Scan for the cell matching the given text and deliver its [x, y] coordinate at center. 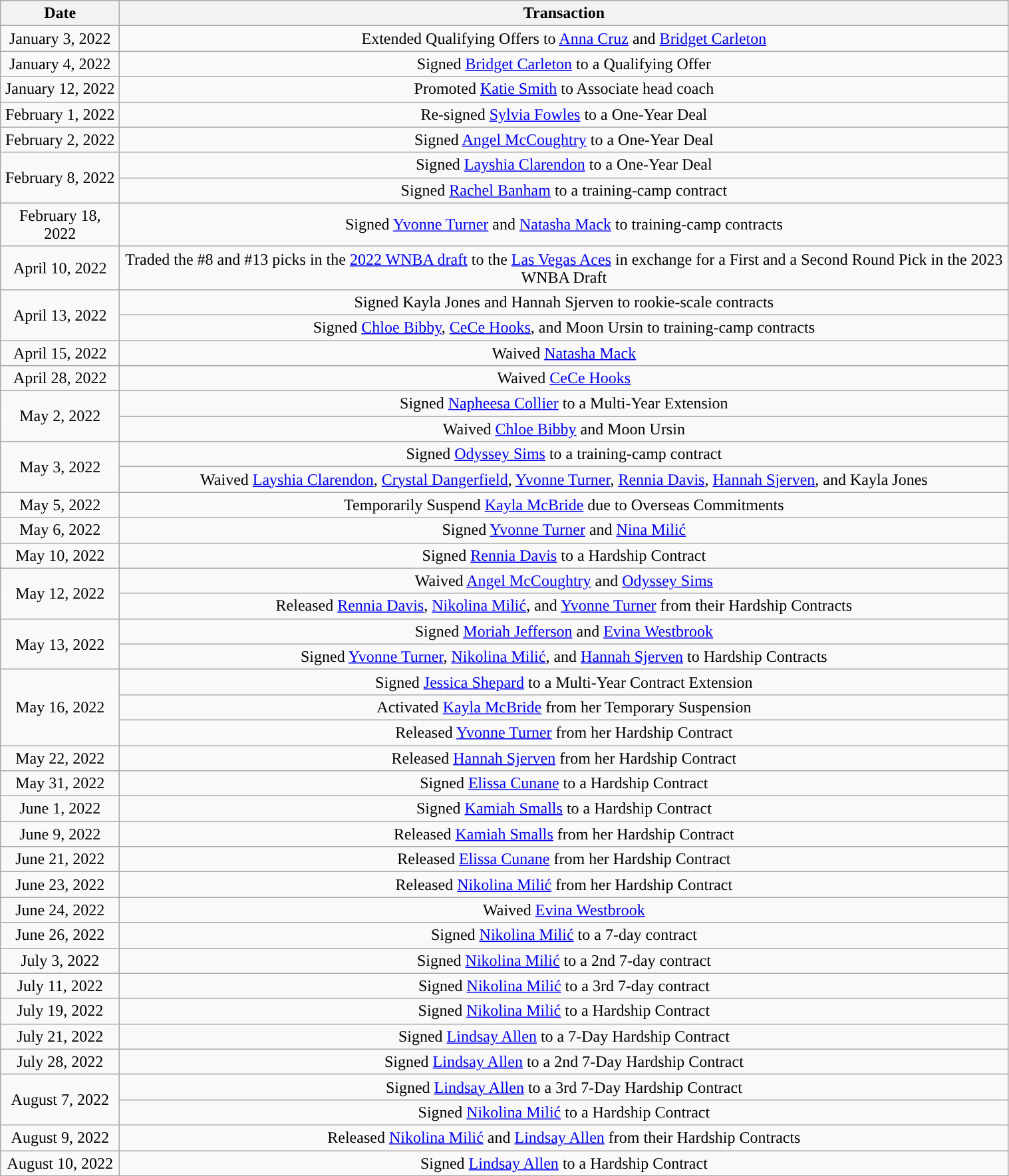
Signed Yvonne Turner, Nikolina Milić, and Hannah Sjerven to Hardship Contracts [564, 657]
Signed Kayla Jones and Hannah Sjerven to rookie-scale contracts [564, 302]
Date [60, 13]
Re-signed Sylvia Fowles to a One-Year Deal [564, 114]
Released Nikolina Milić from her Hardship Contract [564, 885]
Signed Lindsay Allen to a Hardship Contract [564, 1163]
Signed Angel McCoughtry to a One-Year Deal [564, 140]
Signed Rachel Banham to a training-camp contract [564, 190]
Released Yvonne Turner from her Hardship Contract [564, 732]
Waived Evina Westbrook [564, 910]
Signed Nikolina Milić to a 3rd 7-day contract [564, 986]
May 2, 2022 [60, 416]
July 19, 2022 [60, 1011]
February 1, 2022 [60, 114]
May 5, 2022 [60, 505]
Waived CeCe Hooks [564, 378]
Signed Bridget Carleton to a Qualifying Offer [564, 64]
May 13, 2022 [60, 644]
June 23, 2022 [60, 885]
April 10, 2022 [60, 267]
May 6, 2022 [60, 530]
Signed Lindsay Allen to a 3rd 7-Day Hardship Contract [564, 1087]
Signed Napheesa Collier to a Multi-Year Extension [564, 404]
February 18, 2022 [60, 225]
July 11, 2022 [60, 986]
Signed Jessica Shepard to a Multi-Year Contract Extension [564, 682]
Waived Chloe Bibby and Moon Ursin [564, 429]
June 26, 2022 [60, 935]
Signed Kamiah Smalls to a Hardship Contract [564, 809]
January 12, 2022 [60, 89]
April 28, 2022 [60, 378]
May 12, 2022 [60, 593]
June 24, 2022 [60, 910]
July 3, 2022 [60, 960]
Activated Kayla McBride from her Temporary Suspension [564, 707]
May 22, 2022 [60, 758]
Promoted Katie Smith to Associate head coach [564, 89]
Released Hannah Sjerven from her Hardship Contract [564, 758]
June 1, 2022 [60, 809]
February 8, 2022 [60, 178]
Released Rennia Davis, Nikolina Milić, and Yvonne Turner from their Hardship Contracts [564, 606]
Signed Odyssey Sims to a training-camp contract [564, 454]
Waived Natasha Mack [564, 353]
Released Elissa Cunane from her Hardship Contract [564, 859]
August 7, 2022 [60, 1100]
August 10, 2022 [60, 1163]
Signed Moriah Jefferson and Evina Westbrook [564, 631]
Transaction [564, 13]
June 9, 2022 [60, 834]
Released Kamiah Smalls from her Hardship Contract [564, 834]
Signed Elissa Cunane to a Hardship Contract [564, 784]
April 13, 2022 [60, 315]
Temporarily Suspend Kayla McBride due to Overseas Commitments [564, 505]
Signed Layshia Clarendon to a One-Year Deal [564, 165]
May 16, 2022 [60, 707]
August 9, 2022 [60, 1137]
Signed Nikolina Milić to a 2nd 7-day contract [564, 960]
July 21, 2022 [60, 1036]
Released Nikolina Milić and Lindsay Allen from their Hardship Contracts [564, 1137]
Extended Qualifying Offers to Anna Cruz and Bridget Carleton [564, 39]
February 2, 2022 [60, 140]
Signed Nikolina Milić to a 7-day contract [564, 935]
Waived Angel McCoughtry and Odyssey Sims [564, 581]
Signed Yvonne Turner and Nina Milić [564, 530]
Signed Chloe Bibby, CeCe Hooks, and Moon Ursin to training-camp contracts [564, 327]
Traded the #8 and #13 picks in the 2022 WNBA draft to the Las Vegas Aces in exchange for a First and a Second Round Pick in the 2023 WNBA Draft [564, 267]
May 10, 2022 [60, 555]
April 15, 2022 [60, 353]
May 31, 2022 [60, 784]
Waived Layshia Clarendon, Crystal Dangerfield, Yvonne Turner, Rennia Davis, Hannah Sjerven, and Kayla Jones [564, 480]
Signed Lindsay Allen to a 7-Day Hardship Contract [564, 1036]
Signed Rennia Davis to a Hardship Contract [564, 555]
July 28, 2022 [60, 1062]
January 4, 2022 [60, 64]
May 3, 2022 [60, 467]
January 3, 2022 [60, 39]
Signed Yvonne Turner and Natasha Mack to training-camp contracts [564, 225]
Signed Lindsay Allen to a 2nd 7-Day Hardship Contract [564, 1062]
June 21, 2022 [60, 859]
